From the cell containing the given text, extract its center point as [x, y] coordinate. 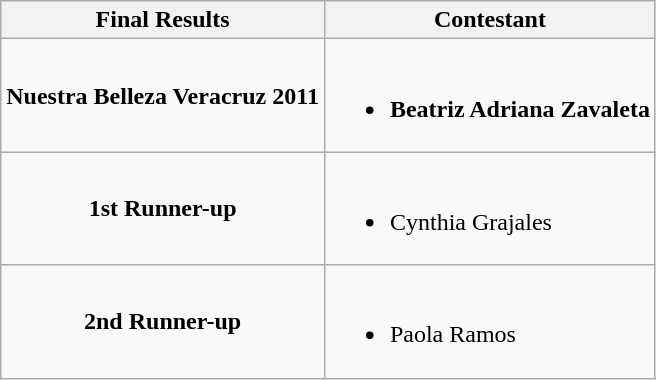
1st Runner-up [163, 208]
Beatriz Adriana Zavaleta [490, 96]
2nd Runner-up [163, 322]
Contestant [490, 20]
Cynthia Grajales [490, 208]
Nuestra Belleza Veracruz 2011 [163, 96]
Paola Ramos [490, 322]
Final Results [163, 20]
